Locate the cell with the specified text and output its (x, y) center coordinate. 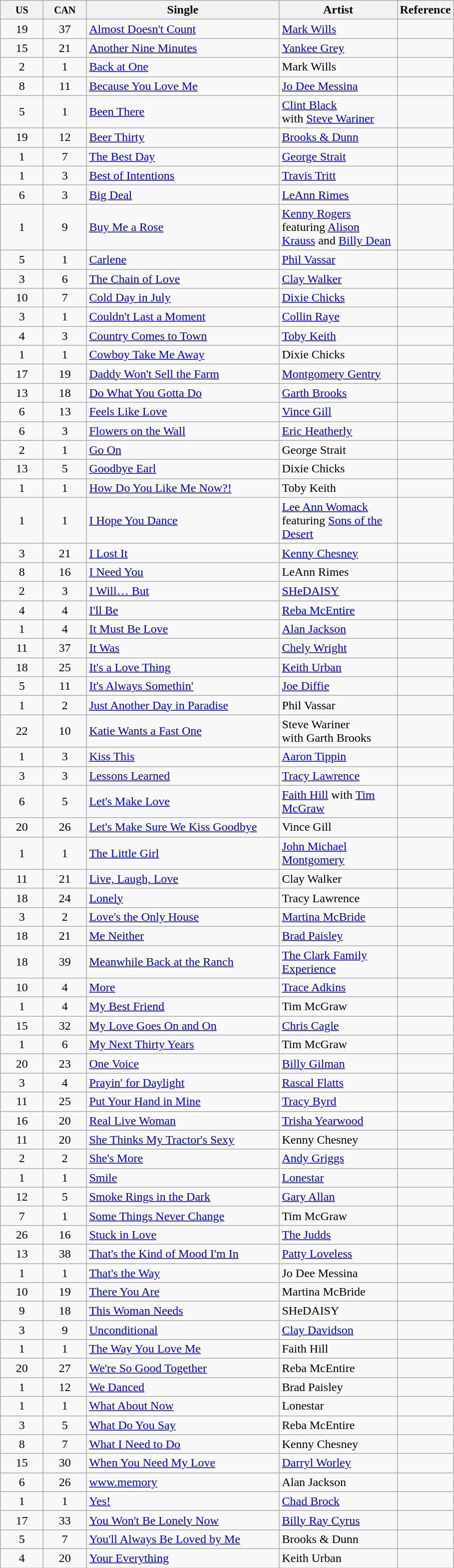
Kenny Rogers featuring Alison Krauss and Billy Dean (338, 227)
Do What You Gotta Do (183, 393)
Love's the Only House (183, 917)
38 (65, 1254)
Steve Wariner with Garth Brooks (338, 731)
You Won't Be Lonely Now (183, 1520)
Cold Day in July (183, 298)
Meanwhile Back at the Ranch (183, 962)
Big Deal (183, 194)
This Woman Needs (183, 1311)
Chris Cagle (338, 1026)
The Way You Love Me (183, 1349)
One Voice (183, 1064)
Single (183, 10)
Trisha Yearwood (338, 1121)
Chad Brock (338, 1501)
Me Neither (183, 936)
Lee Ann Womack featuring Sons of the Desert (338, 520)
Flowers on the Wall (183, 431)
Andy Griggs (338, 1159)
I Lost It (183, 553)
Another Nine Minutes (183, 48)
Feels Like Love (183, 412)
Go On (183, 450)
Eric Heatherly (338, 431)
Cowboy Take Me Away (183, 355)
Been There (183, 112)
Aaron Tippin (338, 757)
When You Need My Love (183, 1463)
Yes! (183, 1501)
You'll Always Be Loved by Me (183, 1539)
Patty Loveless (338, 1254)
Montgomery Gentry (338, 374)
She Thinks My Tractor's Sexy (183, 1140)
Your Everything (183, 1558)
Joe Diffie (338, 686)
It Was (183, 648)
She's More (183, 1159)
The Clark Family Experience (338, 962)
23 (65, 1064)
Because You Love Me (183, 86)
Back at One (183, 67)
We're So Good Together (183, 1368)
Buy Me a Rose (183, 227)
It Must Be Love (183, 629)
My Next Thirty Years (183, 1045)
It's Always Somethin' (183, 686)
Billy Gilman (338, 1064)
Katie Wants a Fast One (183, 731)
The Judds (338, 1235)
Almost Doesn't Count (183, 29)
Just Another Day in Paradise (183, 705)
Chely Wright (338, 648)
Best of Intentions (183, 175)
Faith Hill (338, 1349)
Carlene (183, 259)
Kiss This (183, 757)
John Michael Montgomery (338, 853)
Clint Blackwith Steve Wariner (338, 112)
Faith Hill with Tim McGraw (338, 802)
Lonely (183, 898)
Prayin' for Daylight (183, 1083)
Billy Ray Cyrus (338, 1520)
Yankee Grey (338, 48)
US (22, 10)
22 (22, 731)
That's the Kind of Mood I'm In (183, 1254)
24 (65, 898)
That's the Way (183, 1273)
My Best Friend (183, 1007)
It's a Love Thing (183, 667)
I Hope You Dance (183, 520)
There You Are (183, 1292)
I Need You (183, 572)
30 (65, 1463)
Couldn't Last a Moment (183, 317)
Beer Thirty (183, 137)
Lessons Learned (183, 776)
Garth Brooks (338, 393)
Real Live Woman (183, 1121)
27 (65, 1368)
Put Your Hand in Mine (183, 1102)
Gary Allan (338, 1197)
Rascal Flatts (338, 1083)
I Will… But (183, 591)
39 (65, 962)
More (183, 988)
Let's Make Love (183, 802)
Stuck in Love (183, 1235)
What Do You Say (183, 1425)
What About Now (183, 1406)
33 (65, 1520)
How Do You Like Me Now?! (183, 488)
Artist (338, 10)
Reference (426, 10)
Some Things Never Change (183, 1216)
Smoke Rings in the Dark (183, 1197)
CAN (65, 10)
Collin Raye (338, 317)
Darryl Worley (338, 1463)
Clay Davidson (338, 1330)
Daddy Won't Sell the Farm (183, 374)
Smile (183, 1178)
Let's Make Sure We Kiss Goodbye (183, 827)
32 (65, 1026)
The Best Day (183, 156)
The Little Girl (183, 853)
We Danced (183, 1387)
Goodbye Earl (183, 469)
Live, Laugh, Love (183, 879)
Tracy Byrd (338, 1102)
The Chain of Love (183, 278)
Country Comes to Town (183, 336)
What I Need to Do (183, 1444)
www.memory (183, 1482)
Unconditional (183, 1330)
Travis Tritt (338, 175)
Trace Adkins (338, 988)
My Love Goes On and On (183, 1026)
I'll Be (183, 610)
